Capture the cell that displays the provided text and extract its [x, y] central coordinate. 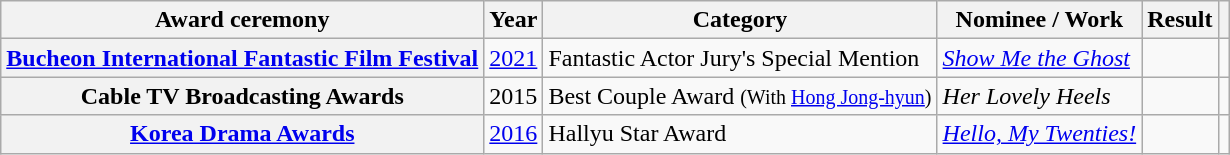
Result [1180, 20]
Nominee / Work [1040, 20]
Her Lovely Heels [1040, 96]
Cable TV Broadcasting Awards [242, 96]
2016 [514, 134]
Show Me the Ghost [1040, 58]
Korea Drama Awards [242, 134]
Bucheon International Fantastic Film Festival [242, 58]
Hello, My Twenties! [1040, 134]
2021 [514, 58]
Award ceremony [242, 20]
Category [740, 20]
Best Couple Award (With Hong Jong-hyun) [740, 96]
Hallyu Star Award [740, 134]
2015 [514, 96]
Year [514, 20]
Fantastic Actor Jury's Special Mention [740, 58]
